Capture the cell that displays the provided text and extract its (x, y) central coordinate. 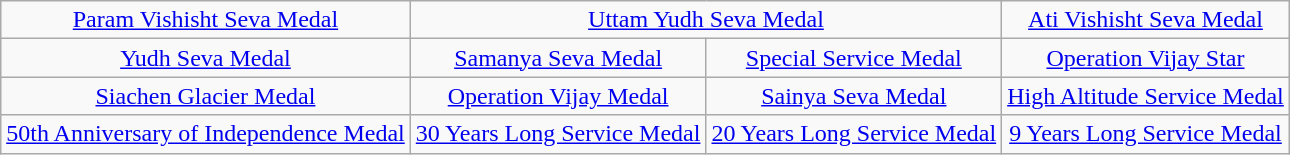
Samanya Seva Medal (558, 58)
Yudh Seva Medal (206, 58)
Ati Vishisht Seva Medal (1146, 20)
Operation Vijay Star (1146, 58)
Operation Vijay Medal (558, 96)
Param Vishisht Seva Medal (206, 20)
High Altitude Service Medal (1146, 96)
30 Years Long Service Medal (558, 134)
9 Years Long Service Medal (1146, 134)
Siachen Glacier Medal (206, 96)
Special Service Medal (854, 58)
50th Anniversary of Independence Medal (206, 134)
20 Years Long Service Medal (854, 134)
Uttam Yudh Seva Medal (706, 20)
Sainya Seva Medal (854, 96)
